Detect which cell encompasses the target text, then output its [x, y] center coordinate. 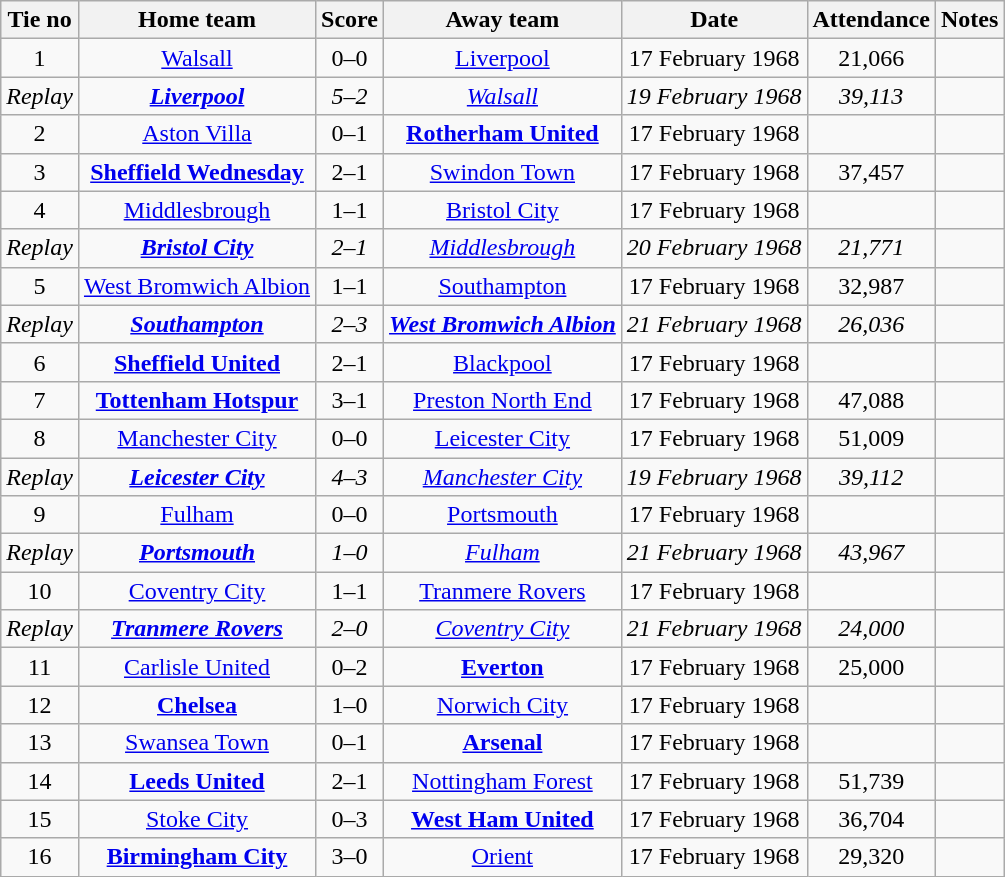
Rotherham United [503, 134]
Away team [503, 20]
Attendance [871, 20]
21,066 [871, 58]
Swindon Town [503, 172]
4–3 [350, 477]
36,704 [871, 819]
51,009 [871, 438]
43,967 [871, 553]
Carlisle United [196, 667]
29,320 [871, 857]
25,000 [871, 667]
Aston Villa [196, 134]
Blackpool [503, 362]
Norwich City [503, 705]
3–1 [350, 400]
51,739 [871, 781]
Orient [503, 857]
2–0 [350, 629]
9 [40, 515]
26,036 [871, 324]
Sheffield United [196, 362]
2 [40, 134]
Notes [969, 20]
Date [714, 20]
6 [40, 362]
39,113 [871, 96]
Tottenham Hotspur [196, 400]
Home team [196, 20]
2–3 [350, 324]
Nottingham Forest [503, 781]
16 [40, 857]
37,457 [871, 172]
24,000 [871, 629]
15 [40, 819]
Preston North End [503, 400]
32,987 [871, 286]
1 [40, 58]
5–2 [350, 96]
Swansea Town [196, 743]
3 [40, 172]
39,112 [871, 477]
5 [40, 286]
Score [350, 20]
3–0 [350, 857]
20 February 1968 [714, 248]
Tie no [40, 20]
0–3 [350, 819]
0–2 [350, 667]
Arsenal [503, 743]
7 [40, 400]
12 [40, 705]
Birmingham City [196, 857]
Everton [503, 667]
11 [40, 667]
47,088 [871, 400]
4 [40, 210]
8 [40, 438]
10 [40, 591]
14 [40, 781]
Chelsea [196, 705]
13 [40, 743]
West Ham United [503, 819]
Stoke City [196, 819]
21,771 [871, 248]
Sheffield Wednesday [196, 172]
Leeds United [196, 781]
